Output the (x, y) coordinate of the center of the cell containing the given text.  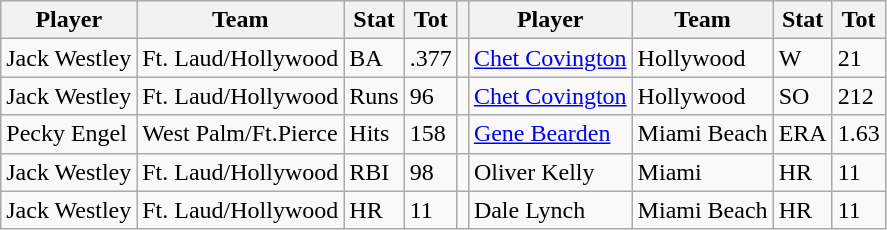
158 (430, 134)
Hits (374, 134)
W (802, 58)
RBI (374, 172)
96 (430, 96)
212 (858, 96)
SO (802, 96)
Runs (374, 96)
Pecky Engel (69, 134)
Dale Lynch (550, 210)
.377 (430, 58)
Oliver Kelly (550, 172)
21 (858, 58)
Miami (702, 172)
98 (430, 172)
Gene Bearden (550, 134)
BA (374, 58)
West Palm/Ft.Pierce (240, 134)
1.63 (858, 134)
ERA (802, 134)
